Scan for the cell matching the given text and deliver its (X, Y) coordinate at center. 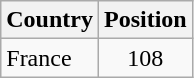
France (50, 58)
Country (50, 20)
Position (145, 20)
108 (145, 58)
